Extract the (X, Y) coordinate from the center of the cell holding the provided text.  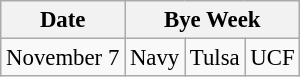
Navy (155, 58)
Bye Week (212, 20)
Date (63, 20)
UCF (272, 58)
Tulsa (215, 58)
November 7 (63, 58)
